Output the (x, y) coordinate of the center of the cell containing the given text.  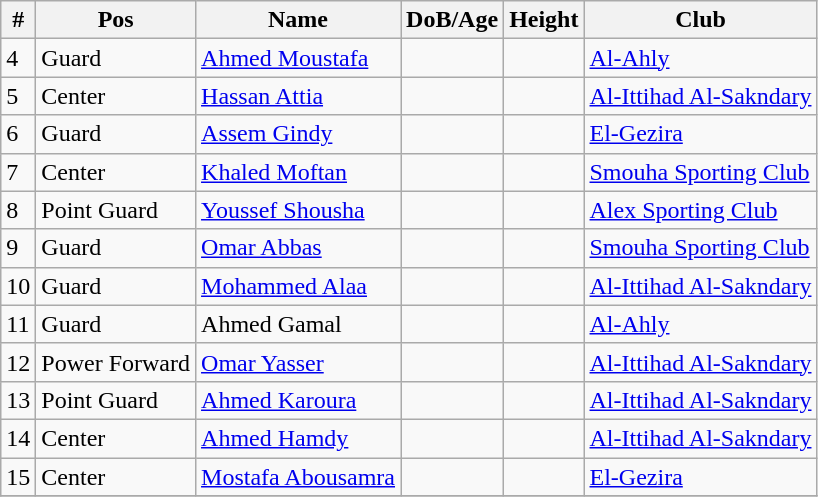
Name (298, 20)
Omar Yasser (298, 362)
11 (18, 324)
Alex Sporting Club (700, 210)
4 (18, 58)
Assem Gindy (298, 134)
Mostafa Abousamra (298, 477)
Club (700, 20)
Ahmed Karoura (298, 400)
# (18, 20)
Hassan Attia (298, 96)
Omar Abbas (298, 248)
8 (18, 210)
Ahmed Hamdy (298, 438)
Mohammed Alaa (298, 286)
Ahmed Moustafa (298, 58)
DoB/Age (452, 20)
14 (18, 438)
13 (18, 400)
12 (18, 362)
Khaled Moftan (298, 172)
9 (18, 248)
10 (18, 286)
Ahmed Gamal (298, 324)
5 (18, 96)
Youssef Shousha (298, 210)
Power Forward (116, 362)
Height (544, 20)
Pos (116, 20)
15 (18, 477)
7 (18, 172)
6 (18, 134)
